Detect which cell encompasses the target text, then output its [x, y] center coordinate. 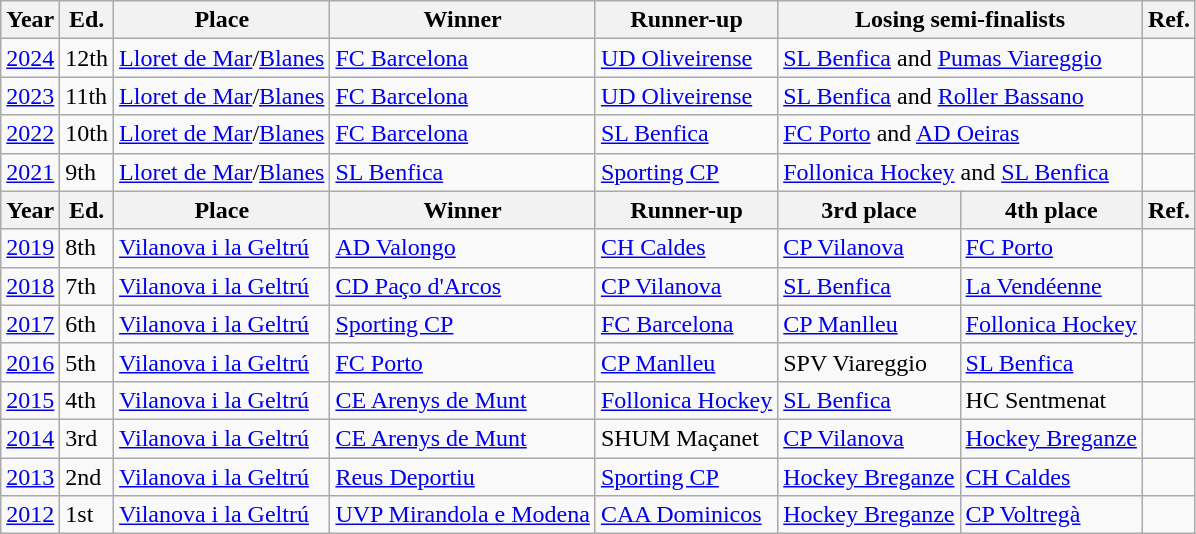
3rd [87, 438]
CP Voltregà [1051, 515]
SL Benfica and Roller Bassano [960, 96]
9th [87, 172]
2016 [30, 362]
SL Benfica and Pumas Viareggio [960, 58]
2021 [30, 172]
8th [87, 248]
2023 [30, 96]
CD Paço d'Arcos [462, 286]
SHUM Maçanet [686, 438]
11th [87, 96]
2nd [87, 477]
3rd place [869, 210]
Losing semi-finalists [960, 20]
2022 [30, 134]
6th [87, 324]
2024 [30, 58]
2018 [30, 286]
HC Sentmenat [1051, 400]
2015 [30, 400]
UVP Mirandola e Modena [462, 515]
FC Porto and AD Oeiras [960, 134]
Reus Deportiu [462, 477]
2017 [30, 324]
SPV Viareggio [869, 362]
10th [87, 134]
7th [87, 286]
4th place [1051, 210]
2019 [30, 248]
2013 [30, 477]
4th [87, 400]
CAA Dominicos [686, 515]
La Vendéenne [1051, 286]
5th [87, 362]
2014 [30, 438]
12th [87, 58]
AD Valongo [462, 248]
1st [87, 515]
Follonica Hockey and SL Benfica [960, 172]
2012 [30, 515]
